Locate the cell with the specified text and output its (X, Y) center coordinate. 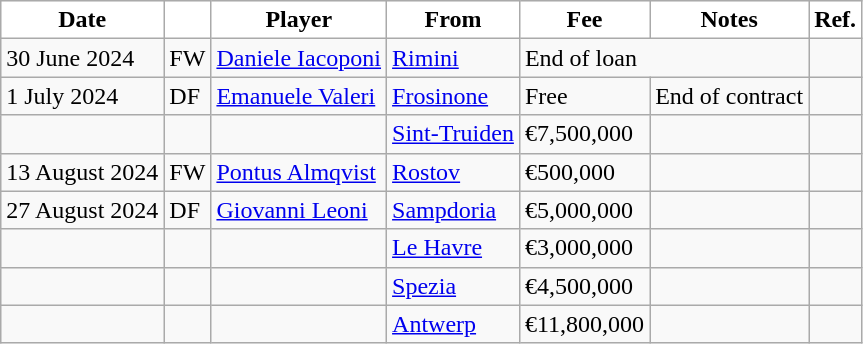
€4,500,000 (584, 286)
27 August 2024 (82, 210)
End of contract (730, 96)
Giovanni Leoni (299, 210)
Emanuele Valeri (299, 96)
Rimini (454, 58)
Frosinone (454, 96)
30 June 2024 (82, 58)
From (454, 20)
Rostov (454, 172)
€500,000 (584, 172)
Free (584, 96)
Antwerp (454, 324)
Spezia (454, 286)
13 August 2024 (82, 172)
€7,500,000 (584, 134)
Fee (584, 20)
1 July 2024 (82, 96)
Player (299, 20)
Sampdoria (454, 210)
Notes (730, 20)
Le Havre (454, 248)
€5,000,000 (584, 210)
€3,000,000 (584, 248)
Daniele Iacoponi (299, 58)
Pontus Almqvist (299, 172)
End of loan (664, 58)
€11,800,000 (584, 324)
Sint-Truiden (454, 134)
Ref. (836, 20)
Date (82, 20)
